Return (x, y) of the center of cell containing provided text 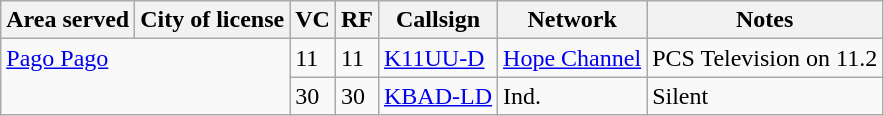
Hope Channel (572, 58)
VC (313, 20)
PCS Television on 11.2 (765, 58)
Notes (765, 20)
KBAD-LD (438, 96)
Ind. (572, 96)
City of license (212, 20)
Callsign (438, 20)
Network (572, 20)
K11UU-D (438, 58)
Silent (765, 96)
RF (356, 20)
Pago Pago (146, 77)
Area served (68, 20)
